Scan for the cell matching the given text and deliver its [X, Y] coordinate at center. 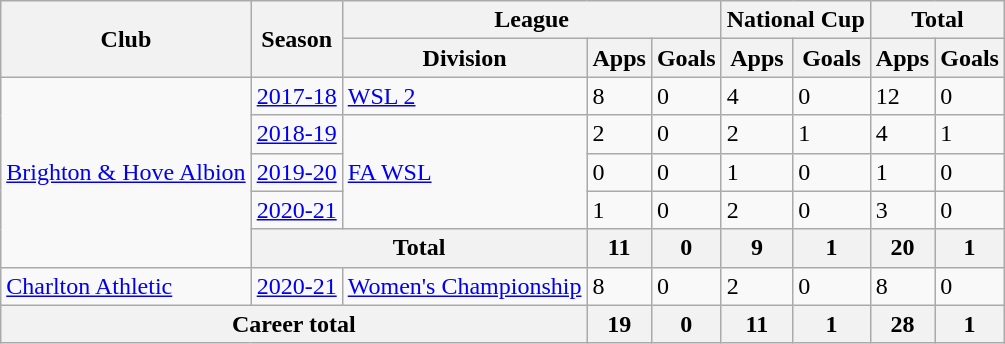
National Cup [796, 20]
2018-19 [296, 134]
Career total [294, 324]
Season [296, 39]
2017-18 [296, 96]
2019-20 [296, 172]
12 [902, 96]
Charlton Athletic [126, 286]
Division [464, 58]
Brighton & Hove Albion [126, 172]
FA WSL [464, 172]
Club [126, 39]
20 [902, 248]
9 [757, 248]
19 [619, 324]
3 [902, 210]
WSL 2 [464, 96]
League [532, 20]
28 [902, 324]
Women's Championship [464, 286]
